Find where the given text appears and provide that cell's center as [X, Y] coordinate. 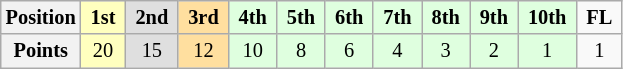
6th [349, 17]
4 [397, 51]
5th [301, 17]
3 [446, 51]
8th [446, 17]
1st [104, 17]
Position [41, 17]
FL [599, 17]
3rd [203, 17]
2nd [152, 17]
6 [349, 51]
12 [203, 51]
9th [494, 17]
2 [494, 51]
4th [253, 17]
Points [41, 51]
8 [301, 51]
7th [397, 17]
20 [104, 51]
10 [253, 51]
10th [547, 17]
15 [152, 51]
